For the text-containing cell, return its midpoint in [x, y] coordinate format. 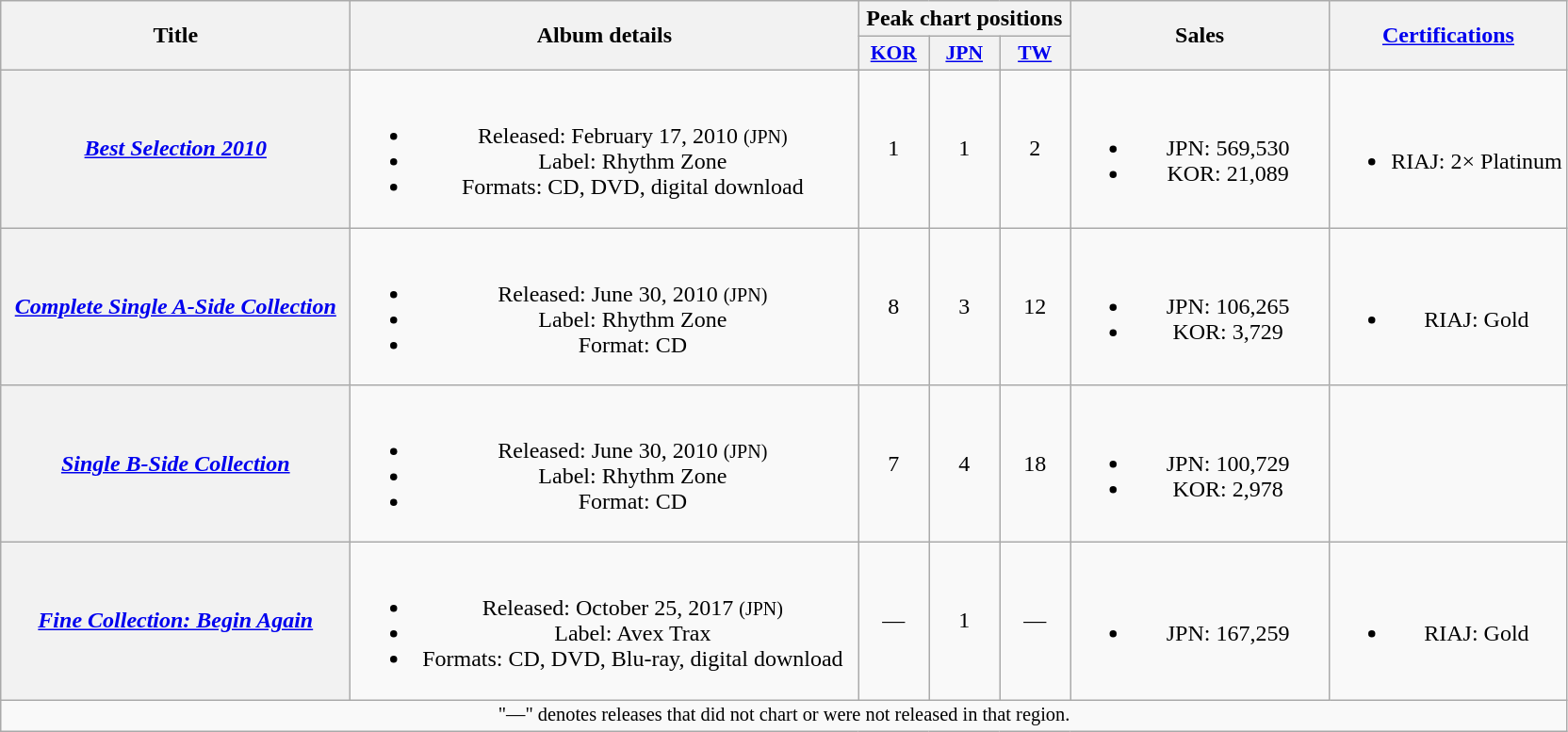
18 [1035, 464]
JPN: 167,259 [1200, 622]
3 [965, 307]
Released: October 25, 2017 (JPN)Label: Avex TraxFormats: CD, DVD, Blu-ray, digital download [605, 622]
Best Selection 2010 [175, 149]
Sales [1200, 36]
4 [965, 464]
JPN: 100,729KOR: 2,978 [1200, 464]
8 [893, 307]
Album details [605, 36]
KOR [893, 54]
12 [1035, 307]
Fine Collection: Begin Again [175, 622]
2 [1035, 149]
TW [1035, 54]
Single B-Side Collection [175, 464]
Released: February 17, 2010 (JPN)Label: Rhythm ZoneFormats: CD, DVD, digital download [605, 149]
JPN: 106,265KOR: 3,729 [1200, 307]
JPN [965, 54]
RIAJ: 2× Platinum [1449, 149]
Certifications [1449, 36]
7 [893, 464]
JPN: 569,530KOR: 21,089 [1200, 149]
Peak chart positions [965, 19]
Complete Single A-Side Collection [175, 307]
"—" denotes releases that did not chart or were not released in that region. [784, 716]
Title [175, 36]
